Detect which cell encompasses the target text, then output its (x, y) center coordinate. 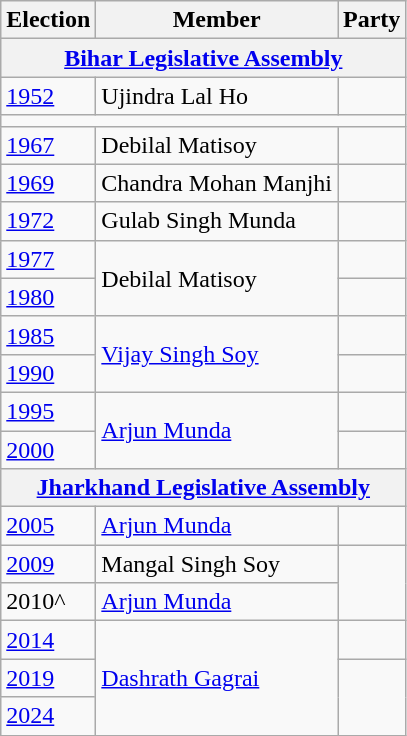
Ujindra Lal Ho (217, 96)
2009 (48, 564)
2024 (48, 716)
1995 (48, 411)
2014 (48, 640)
Dashrath Gagrai (217, 678)
Bihar Legislative Assembly (204, 58)
2000 (48, 449)
1969 (48, 183)
Gulab Singh Munda (217, 221)
1967 (48, 145)
2010^ (48, 602)
Chandra Mohan Manjhi (217, 183)
2005 (48, 526)
Election (48, 20)
Mangal Singh Soy (217, 564)
1980 (48, 297)
1972 (48, 221)
1977 (48, 259)
Jharkhand Legislative Assembly (204, 488)
1990 (48, 373)
2019 (48, 678)
Vijay Singh Soy (217, 354)
Party (372, 20)
1985 (48, 335)
Member (217, 20)
1952 (48, 96)
